Extract the (X, Y) coordinate from the center of the cell holding the provided text.  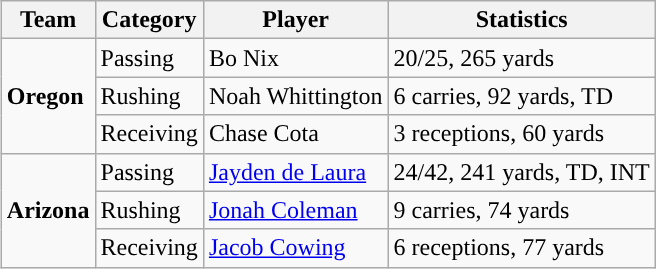
Noah Whittington (296, 96)
Jonah Coleman (296, 210)
Player (296, 20)
Oregon (48, 96)
3 receptions, 60 yards (522, 134)
Statistics (522, 20)
Jacob Cowing (296, 248)
Bo Nix (296, 58)
9 carries, 74 yards (522, 210)
24/42, 241 yards, TD, INT (522, 172)
Arizona (48, 210)
Chase Cota (296, 134)
Jayden de Laura (296, 172)
Category (149, 20)
20/25, 265 yards (522, 58)
6 receptions, 77 yards (522, 248)
6 carries, 92 yards, TD (522, 96)
Team (48, 20)
